Detect which cell encompasses the target text, then output its [X, Y] center coordinate. 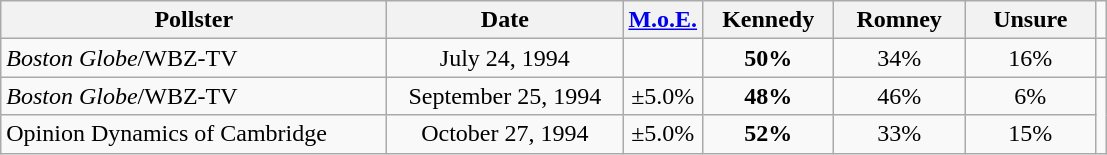
M.o.E. [663, 20]
Date [505, 20]
July 24, 1994 [505, 58]
Romney [900, 20]
September 25, 1994 [505, 96]
46% [900, 96]
Pollster [194, 20]
Kennedy [768, 20]
6% [1030, 96]
Opinion Dynamics of Cambridge [194, 134]
October 27, 1994 [505, 134]
Unsure [1030, 20]
16% [1030, 58]
34% [900, 58]
48% [768, 96]
50% [768, 58]
33% [900, 134]
15% [1030, 134]
52% [768, 134]
